Determine the [X, Y] coordinate at the center of the cell enclosing the given text.  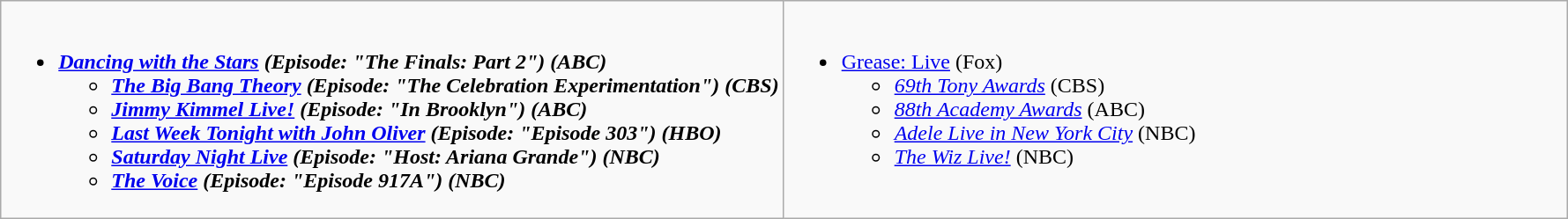
Grease: Live (Fox)69th Tony Awards (CBS)88th Academy Awards (ABC)Adele Live in New York City (NBC)The Wiz Live! (NBC) [1175, 110]
